From the cell containing the given text, extract its center point as [x, y] coordinate. 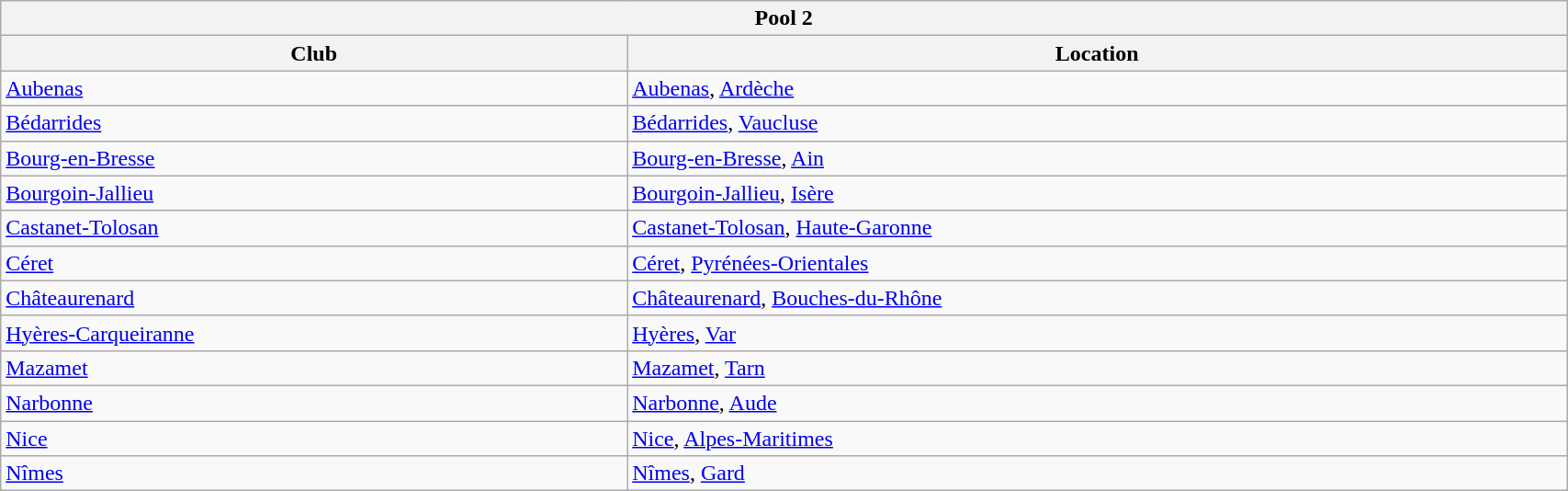
Nice, Alpes-Maritimes [1097, 439]
Châteaurenard [314, 298]
Bourg-en-Bresse, Ain [1097, 158]
Club [314, 53]
Bédarrides, Vaucluse [1097, 123]
Nîmes [314, 474]
Castanet-Tolosan [314, 228]
Céret, Pyrénées-Orientales [1097, 263]
Nîmes, Gard [1097, 474]
Mazamet [314, 368]
Bourg-en-Bresse [314, 158]
Châteaurenard, Bouches-du-Rhône [1097, 298]
Castanet-Tolosan, Haute-Garonne [1097, 228]
Hyères-Carqueiranne [314, 333]
Céret [314, 263]
Location [1097, 53]
Mazamet, Tarn [1097, 368]
Bourgoin-Jallieu [314, 193]
Bédarrides [314, 123]
Hyères, Var [1097, 333]
Bourgoin-Jallieu, Isère [1097, 193]
Nice [314, 439]
Aubenas, Ardèche [1097, 88]
Narbonne [314, 403]
Narbonne, Aude [1097, 403]
Pool 2 [784, 18]
Aubenas [314, 88]
